Scan for the cell matching the given text and deliver its [X, Y] coordinate at center. 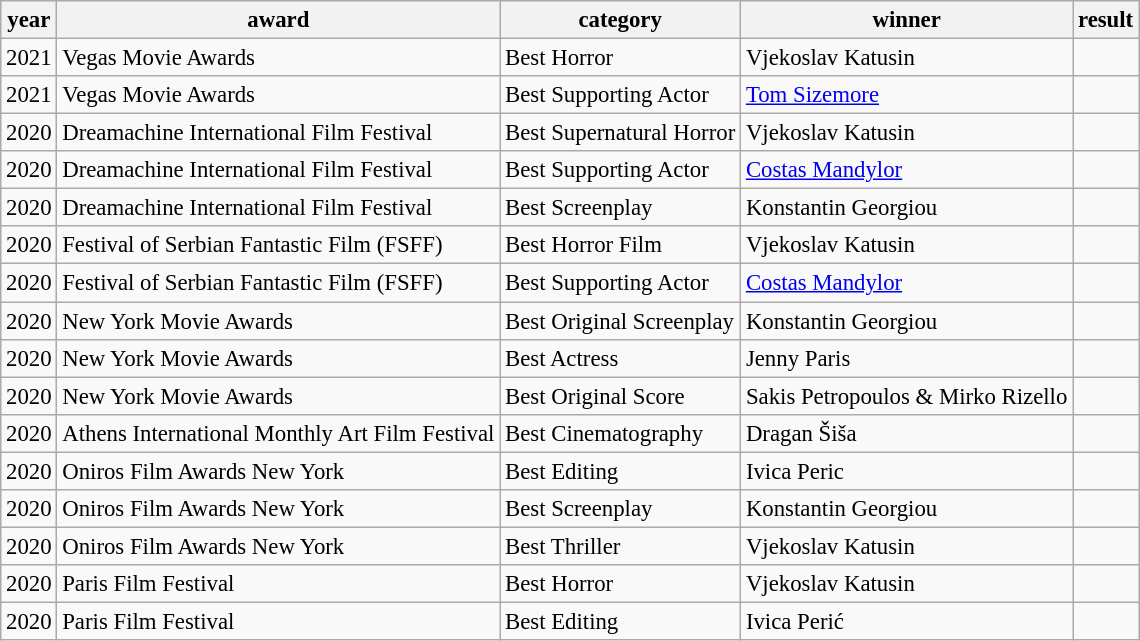
Athens International Monthly Art Film Festival [278, 433]
Best Thriller [620, 546]
Tom Sizemore [907, 95]
Best Original Score [620, 396]
award [278, 20]
Best Horror Film [620, 245]
winner [907, 20]
Dragan Šiša [907, 433]
Ivica Peric [907, 471]
year [29, 20]
Best Cinematography [620, 433]
Best Actress [620, 358]
Best Original Screenplay [620, 321]
Best Supernatural Horror [620, 133]
result [1106, 20]
Ivica Perić [907, 621]
category [620, 20]
Jenny Paris [907, 358]
Sakis Petropoulos & Mirko Rizello [907, 396]
